Search for the cell housing the specified text and yield its (X, Y) center coordinate. 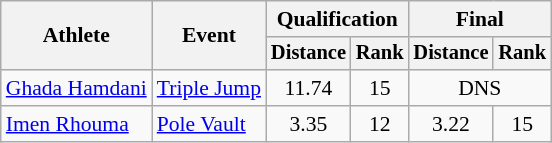
Athlete (76, 36)
Qualification (337, 19)
Pole Vault (209, 124)
Final (479, 19)
3.22 (450, 124)
Event (209, 36)
3.35 (308, 124)
Ghada Hamdani (76, 88)
11.74 (308, 88)
Triple Jump (209, 88)
DNS (479, 88)
Imen Rhouma (76, 124)
12 (380, 124)
